Identify which cell holds the provided text, then report its [x, y] central coordinate. 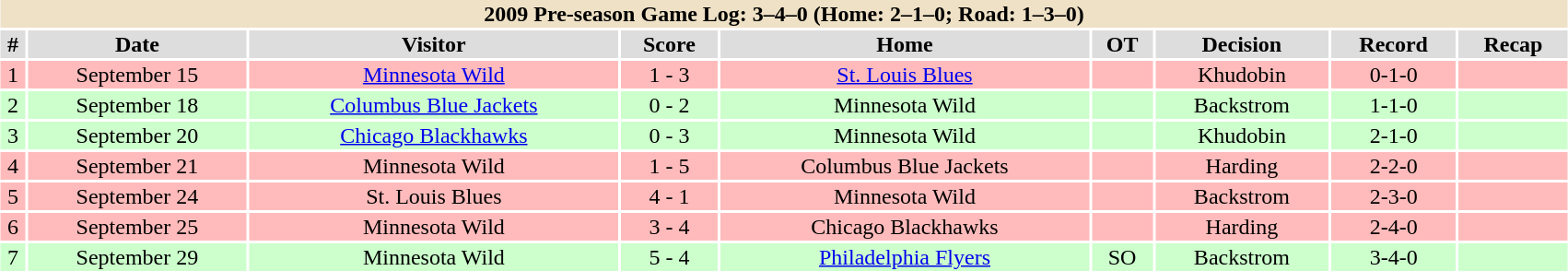
September 18 [137, 105]
Philadelphia Flyers [905, 257]
Visitor [434, 44]
5 - 4 [669, 257]
September 21 [137, 166]
September 29 [137, 257]
Home [905, 44]
2-1-0 [1394, 135]
2-3-0 [1394, 196]
7 [13, 257]
1 - 5 [669, 166]
Decision [1242, 44]
0 - 3 [669, 135]
September 20 [137, 135]
4 - 1 [669, 196]
1 - 3 [669, 75]
Recap [1513, 44]
3-4-0 [1394, 257]
0 - 2 [669, 105]
0-1-0 [1394, 75]
September 25 [137, 227]
Score [669, 44]
3 - 4 [669, 227]
1-1-0 [1394, 105]
2-4-0 [1394, 227]
5 [13, 196]
September 15 [137, 75]
6 [13, 227]
OT [1122, 44]
SO [1122, 257]
1 [13, 75]
September 24 [137, 196]
3 [13, 135]
Date [137, 44]
# [13, 44]
4 [13, 166]
2009 Pre-season Game Log: 3–4–0 (Home: 2–1–0; Road: 1–3–0) [784, 14]
Record [1394, 44]
2-2-0 [1394, 166]
2 [13, 105]
